Detect which cell encompasses the target text, then output its [x, y] center coordinate. 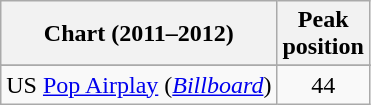
Chart (2011–2012) [139, 34]
Peakposition [323, 34]
44 [323, 85]
US Pop Airplay (Billboard) [139, 85]
